Find where the given text appears and provide that cell's center as (X, Y) coordinate. 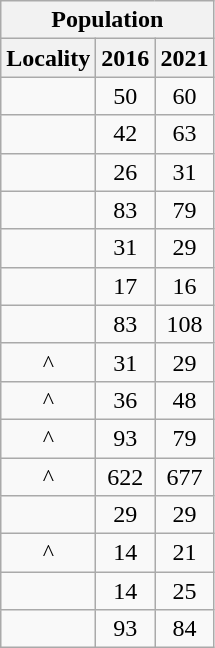
622 (126, 477)
17 (126, 286)
26 (126, 172)
677 (184, 477)
2016 (126, 58)
63 (184, 134)
42 (126, 134)
16 (184, 286)
36 (126, 400)
108 (184, 324)
2021 (184, 58)
60 (184, 96)
25 (184, 591)
Locality (48, 58)
Population (108, 20)
50 (126, 96)
84 (184, 629)
21 (184, 553)
48 (184, 400)
